Locate the cell with the specified text and output its [X, Y] center coordinate. 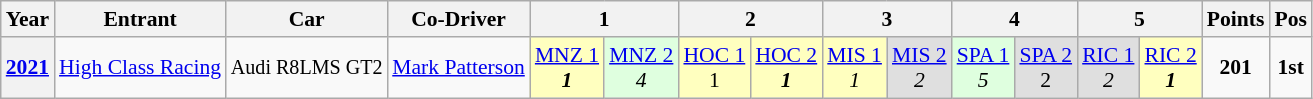
201 [1236, 68]
MNZ 24 [641, 68]
Year [28, 19]
SPA 15 [984, 68]
1 [604, 19]
MIS 22 [920, 68]
RIC 21 [1170, 68]
5 [1140, 19]
Entrant [140, 19]
1st [1290, 68]
Mark Patterson [458, 68]
3 [886, 19]
SPA 22 [1046, 68]
Audi R8LMS GT2 [306, 68]
Pos [1290, 19]
4 [1014, 19]
2021 [28, 68]
Car [306, 19]
MIS 11 [854, 68]
High Class Racing [140, 68]
MNZ 11 [567, 68]
RIC 12 [1108, 68]
Points [1236, 19]
Co-Driver [458, 19]
HOC 11 [714, 68]
HOC 21 [786, 68]
2 [750, 19]
